From the cell containing the given text, extract its center point as (X, Y) coordinate. 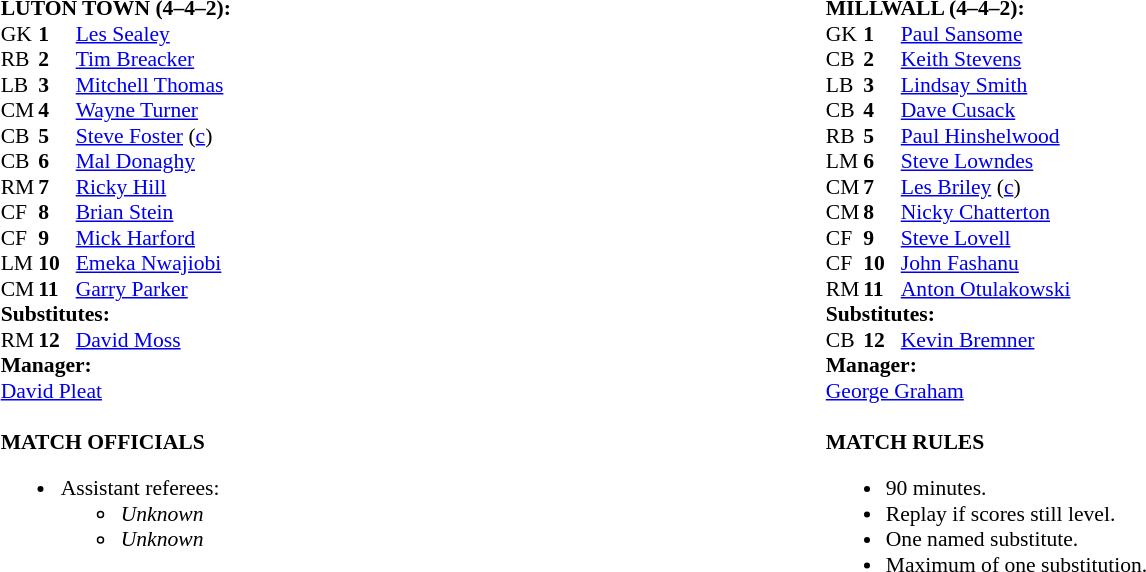
David Pleat (116, 391)
Emeka Nwajiobi (154, 263)
Mal Donaghy (154, 161)
Brian Stein (154, 213)
Manager: (116, 365)
Mitchell Thomas (154, 85)
Les Sealey (154, 34)
Garry Parker (154, 289)
Steve Foster (c) (154, 136)
Mick Harford (154, 238)
Substitutes: (116, 315)
David Moss (154, 340)
Ricky Hill (154, 187)
Wayne Turner (154, 111)
Tim Breacker (154, 59)
